Search for the cell housing the specified text and yield its [X, Y] center coordinate. 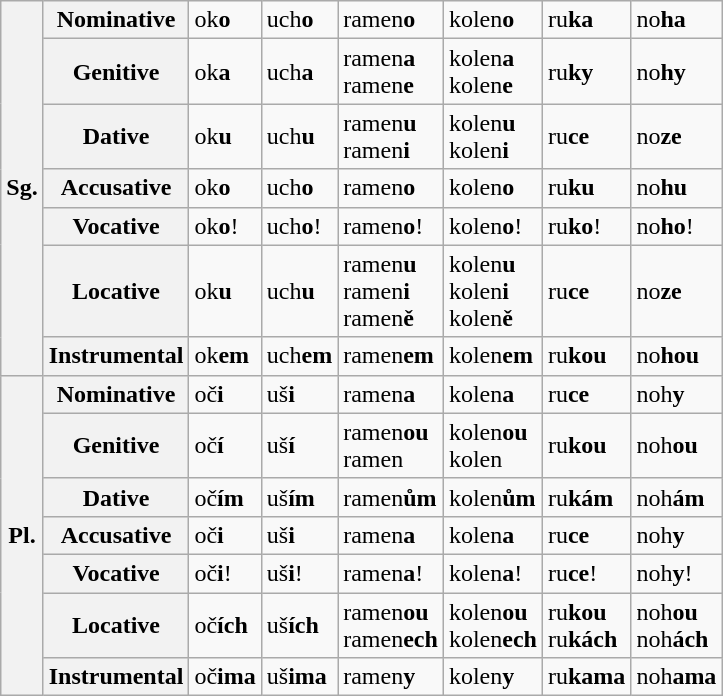
okem [225, 356]
ramenem [391, 356]
noha [676, 20]
nohama [676, 677]
ruko! [586, 226]
oka [225, 72]
rameno! [391, 226]
uších [299, 624]
kolenakolene [492, 72]
ramenouramenech [391, 624]
rukama [586, 677]
kolenem [492, 356]
ruku [586, 188]
koleno! [492, 226]
očích [225, 624]
ucha [299, 72]
ruce! [586, 573]
ramenům [391, 497]
ramenurameni [391, 136]
uši! [299, 573]
uším [299, 497]
nohu [676, 188]
kolenoukolenech [492, 624]
ruky [586, 72]
ušima [299, 677]
Sg. [22, 188]
uchem [299, 356]
koleny [492, 677]
ruka [586, 20]
ramenouramen [391, 446]
ramena! [391, 573]
očima [225, 677]
rameny [391, 677]
ramenaramene [391, 72]
oko! [225, 226]
noho! [676, 226]
kolenukoleni [492, 136]
rukourukách [586, 624]
kolenoukolen [492, 446]
kolena! [492, 573]
nohám [676, 497]
ramenuramenirameně [391, 291]
nohy! [676, 573]
uší [299, 446]
Pl. [22, 535]
ucho! [299, 226]
kolenukolenikoleně [492, 291]
očí [225, 446]
očím [225, 497]
kolenům [492, 497]
oči! [225, 573]
nohounohách [676, 624]
rukám [586, 497]
